Extract the (x, y) coordinate from the center of the cell holding the provided text.  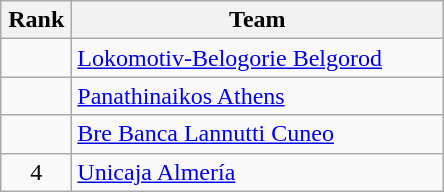
Panathinaikos Athens (258, 96)
Team (258, 20)
Bre Banca Lannutti Cuneo (258, 134)
Rank (36, 20)
4 (36, 172)
Unicaja Almería (258, 172)
Lokomotiv-Belogorie Belgorod (258, 58)
